From the cell containing the given text, extract its center point as (x, y) coordinate. 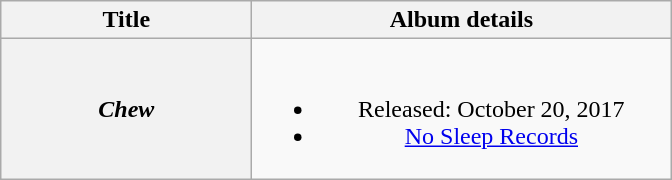
Released: October 20, 2017No Sleep Records (462, 109)
Album details (462, 20)
Chew (126, 109)
Title (126, 20)
